Provide the (X, Y) coordinate of the cell's center where the given text is located.  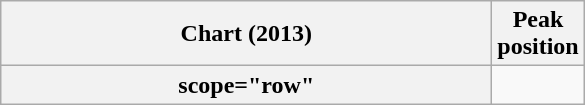
Peakposition (538, 34)
scope="row" (246, 85)
Chart (2013) (246, 34)
